Determine the (x, y) coordinate at the center of the cell enclosing the given text.  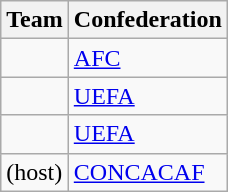
Team (35, 20)
Confederation (148, 20)
(host) (35, 172)
CONCACAF (148, 172)
AFC (148, 58)
